Return (X, Y) of the center of cell containing provided text 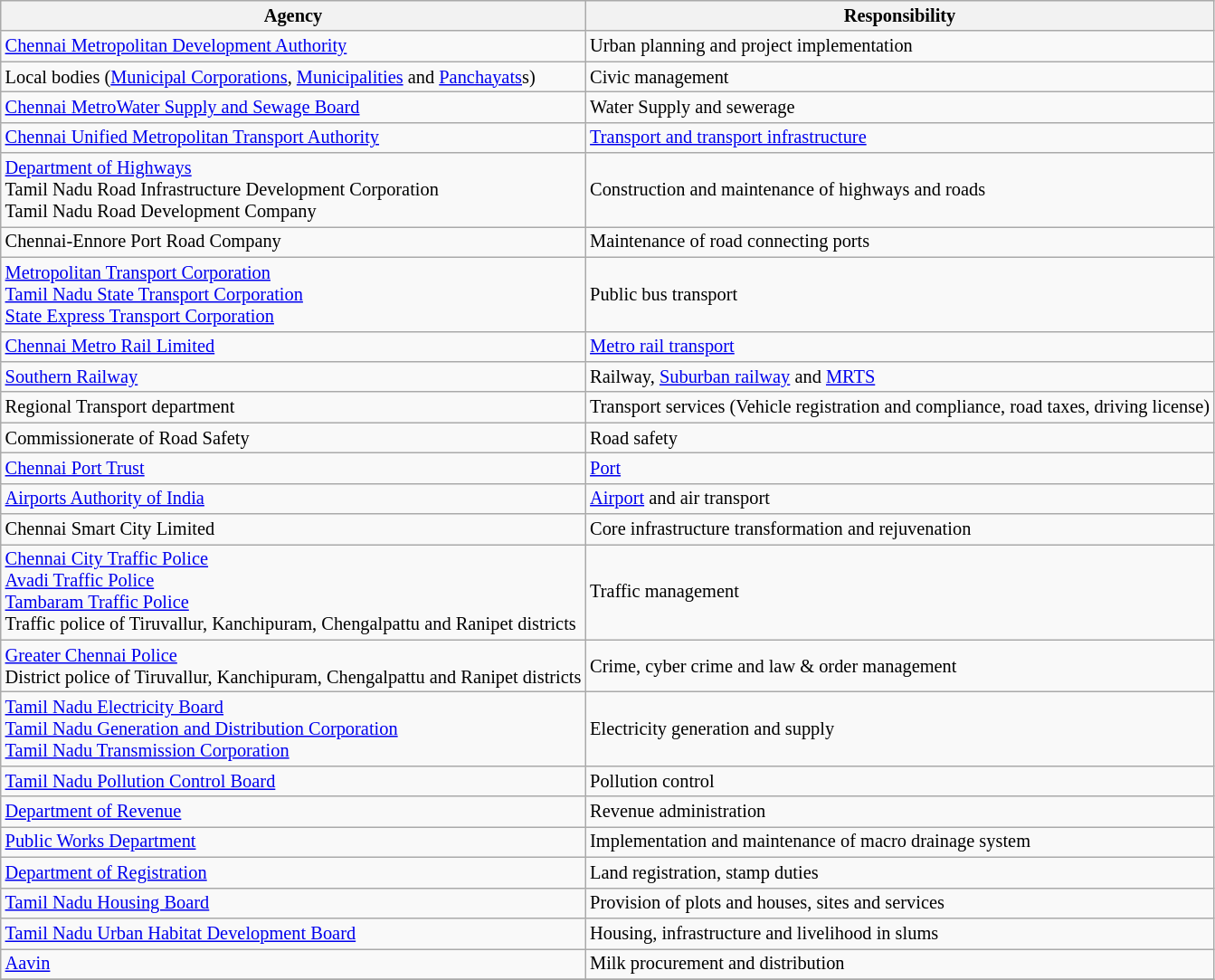
Local bodies (Municipal Corporations, Municipalities and Panchayatss) (293, 77)
Public Works Department (293, 842)
Revenue administration (899, 812)
Road safety (899, 438)
Chennai Unified Metropolitan Transport Authority (293, 138)
Urban planning and project implementation (899, 46)
Tamil Nadu Housing Board (293, 903)
Aavin (293, 964)
Department of Highways Tamil Nadu Road Infrastructure Development Corporation Tamil Nadu Road Development Company (293, 190)
Chennai MetroWater Supply and Sewage Board (293, 107)
Traffic management (899, 592)
Airports Authority of India (293, 499)
Responsibility (899, 15)
Tamil Nadu Pollution Control Board (293, 781)
Airport and air transport (899, 499)
Railway, Suburban railway and MRTS (899, 376)
Port (899, 468)
Implementation and maintenance of macro drainage system (899, 842)
Chennai Smart City Limited (293, 529)
Provision of plots and houses, sites and services (899, 903)
Department of Registration (293, 872)
Chennai-Ennore Port Road Company (293, 242)
Maintenance of road connecting ports (899, 242)
Tamil Nadu Electricity Board Tamil Nadu Generation and Distribution Corporation Tamil Nadu Transmission Corporation (293, 728)
Core infrastructure transformation and rejuvenation (899, 529)
Tamil Nadu Urban Habitat Development Board (293, 933)
Housing, infrastructure and livelihood in slums (899, 933)
Construction and maintenance of highways and roads (899, 190)
Milk procurement and distribution (899, 964)
Greater Chennai Police District police of Tiruvallur, Kanchipuram, Chengalpattu and Ranipet districts (293, 666)
Agency (293, 15)
Chennai Metropolitan Development Authority (293, 46)
Metro rail transport (899, 347)
Water Supply and sewerage (899, 107)
Southern Railway (293, 376)
Civic management (899, 77)
Metropolitan Transport Corporation Tamil Nadu State Transport Corporation State Express Transport Corporation (293, 294)
Department of Revenue (293, 812)
Chennai Metro Rail Limited (293, 347)
Pollution control (899, 781)
Chennai Port Trust (293, 468)
Crime, cyber crime and law & order management (899, 666)
Transport and transport infrastructure (899, 138)
Electricity generation and supply (899, 728)
Commissionerate of Road Safety (293, 438)
Land registration, stamp duties (899, 872)
Public bus transport (899, 294)
Regional Transport department (293, 407)
Transport services (Vehicle registration and compliance, road taxes, driving license) (899, 407)
